Scan for the cell matching the given text and deliver its (x, y) coordinate at center. 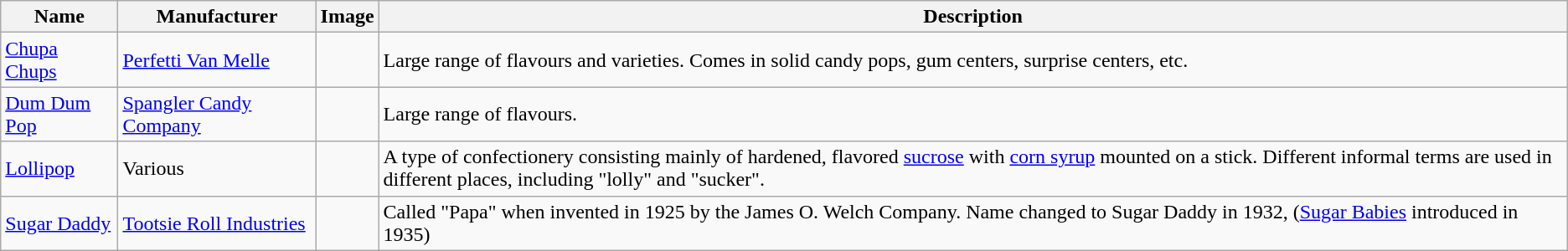
Sugar Daddy (59, 223)
Large range of flavours and varieties. Comes in solid candy pops, gum centers, surprise centers, etc. (973, 60)
Name (59, 17)
Manufacturer (217, 17)
Lollipop (59, 169)
Tootsie Roll Industries (217, 223)
Perfetti Van Melle (217, 60)
Various (217, 169)
Called "Papa" when invented in 1925 by the James O. Welch Company. Name changed to Sugar Daddy in 1932, (Sugar Babies introduced in 1935) (973, 223)
Image (347, 17)
Large range of flavours. (973, 114)
Spangler Candy Company (217, 114)
Description (973, 17)
Chupa Chups (59, 60)
Dum Dum Pop (59, 114)
